Search for the cell housing the specified text and yield its [X, Y] center coordinate. 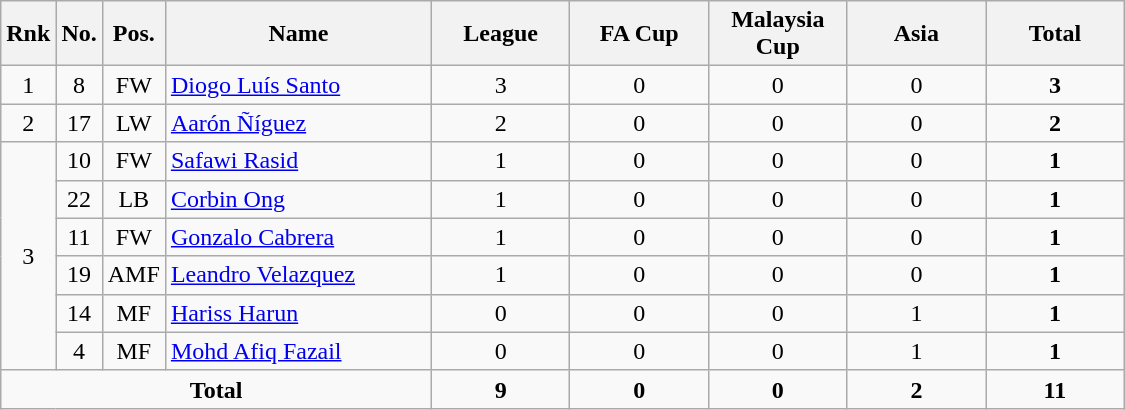
Rnk [28, 34]
8 [79, 85]
Aarón Ñíguez [298, 123]
Gonzalo Cabrera [298, 237]
9 [500, 389]
FA Cup [640, 34]
Corbin Ong [298, 199]
Mohd Afiq Fazail [298, 351]
Name [298, 34]
Asia [916, 34]
14 [79, 313]
10 [79, 161]
22 [79, 199]
LB [134, 199]
Leandro Velazquez [298, 275]
4 [79, 351]
League [500, 34]
Safawi Rasid [298, 161]
Hariss Harun [298, 313]
Malaysia Cup [778, 34]
AMF [134, 275]
Pos. [134, 34]
LW [134, 123]
17 [79, 123]
19 [79, 275]
No. [79, 34]
Diogo Luís Santo [298, 85]
